Find where the given text appears and provide that cell's center as (X, Y) coordinate. 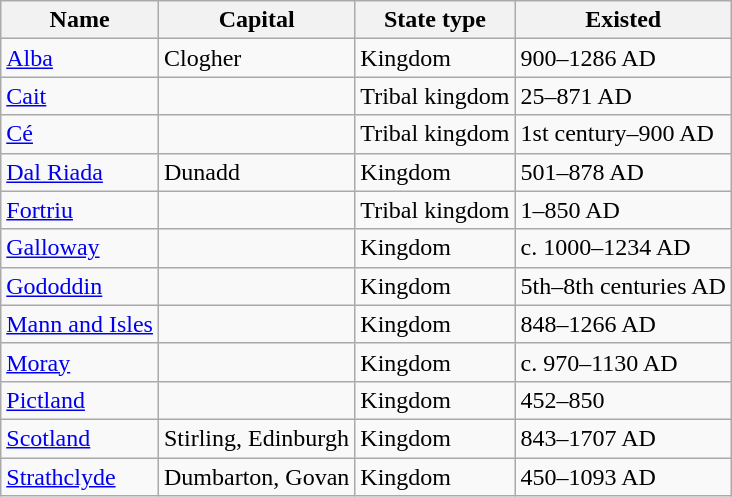
848–1266 AD (623, 324)
900–1286 AD (623, 58)
Clogher (256, 58)
Gododdin (80, 286)
Dal Riada (80, 172)
452–850 (623, 400)
Moray (80, 362)
Existed (623, 20)
1–850 AD (623, 210)
Name (80, 20)
Pictland (80, 400)
State type (435, 20)
Strathclyde (80, 477)
5th–8th centuries AD (623, 286)
Scotland (80, 438)
450–1093 AD (623, 477)
Cait (80, 96)
c. 970–1130 AD (623, 362)
Dunadd (256, 172)
843–1707 AD (623, 438)
1st century–900 AD (623, 134)
Fortriu (80, 210)
Alba (80, 58)
Mann and Isles (80, 324)
Dumbarton, Govan (256, 477)
Stirling, Edinburgh (256, 438)
25–871 AD (623, 96)
Galloway (80, 248)
Capital (256, 20)
Cé (80, 134)
501–878 AD (623, 172)
c. 1000–1234 AD (623, 248)
